From the cell containing the given text, extract its center point as (x, y) coordinate. 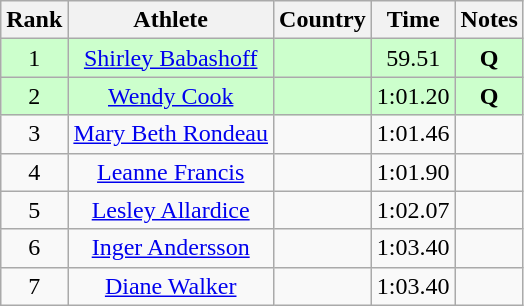
Leanne Francis (171, 172)
Lesley Allardice (171, 210)
Inger Andersson (171, 248)
5 (34, 210)
Country (323, 20)
59.51 (413, 58)
Wendy Cook (171, 96)
Notes (489, 20)
1:01.90 (413, 172)
1 (34, 58)
4 (34, 172)
7 (34, 286)
Diane Walker (171, 286)
1:01.46 (413, 134)
Athlete (171, 20)
2 (34, 96)
Shirley Babashoff (171, 58)
Time (413, 20)
Rank (34, 20)
Mary Beth Rondeau (171, 134)
3 (34, 134)
1:01.20 (413, 96)
6 (34, 248)
1:02.07 (413, 210)
